Locate the cell with the specified text and output its [x, y] center coordinate. 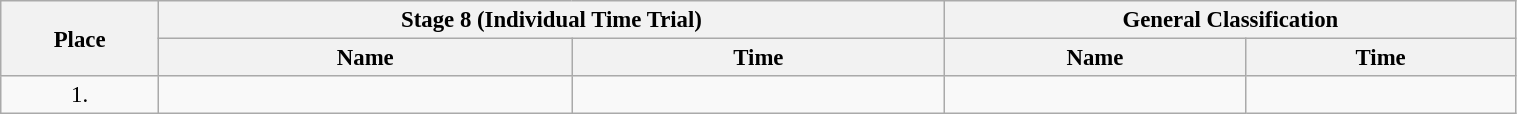
Place [80, 38]
General Classification [1230, 20]
1. [80, 95]
Stage 8 (Individual Time Trial) [551, 20]
